Capture the cell that displays the provided text and extract its (x, y) central coordinate. 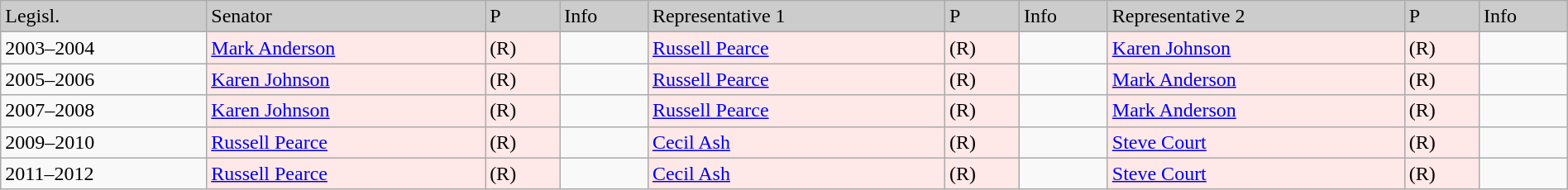
Representative 2 (1255, 17)
2009–2010 (104, 142)
2003–2004 (104, 48)
Legisl. (104, 17)
2005–2006 (104, 79)
Representative 1 (796, 17)
2007–2008 (104, 111)
Senator (346, 17)
2011–2012 (104, 173)
